Locate the cell with the specified text and output its (X, Y) center coordinate. 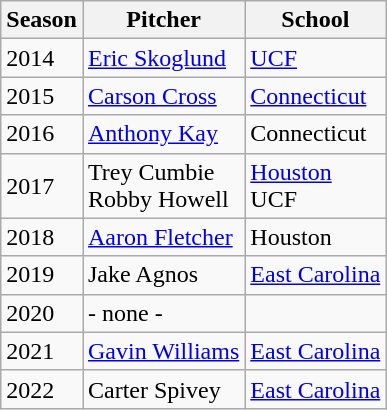
UCF (316, 58)
2020 (42, 313)
2019 (42, 275)
Season (42, 20)
2021 (42, 351)
Aaron Fletcher (163, 237)
Gavin Williams (163, 351)
Carter Spivey (163, 389)
Trey CumbieRobby Howell (163, 186)
2015 (42, 96)
Houston (316, 237)
2018 (42, 237)
Jake Agnos (163, 275)
School (316, 20)
Eric Skoglund (163, 58)
Anthony Kay (163, 134)
- none - (163, 313)
2016 (42, 134)
Pitcher (163, 20)
HoustonUCF (316, 186)
2022 (42, 389)
Carson Cross (163, 96)
2017 (42, 186)
2014 (42, 58)
